Find where the given text appears and provide that cell's center as (x, y) coordinate. 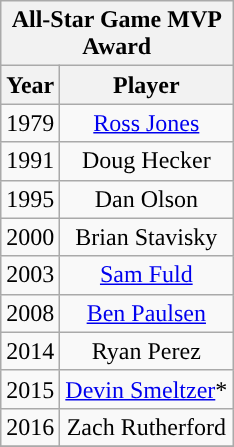
Dan Olson (146, 199)
Brian Stavisky (146, 237)
2015 (30, 389)
Devin Smeltzer* (146, 389)
2000 (30, 237)
1991 (30, 161)
1995 (30, 199)
2008 (30, 313)
Ben Paulsen (146, 313)
Player (146, 85)
2003 (30, 275)
Year (30, 85)
Doug Hecker (146, 161)
Sam Fuld (146, 275)
All-Star Game MVP Award (117, 34)
2016 (30, 427)
Ryan Perez (146, 351)
Zach Rutherford (146, 427)
Ross Jones (146, 123)
1979 (30, 123)
2014 (30, 351)
